Find where the given text appears and provide that cell's center as [x, y] coordinate. 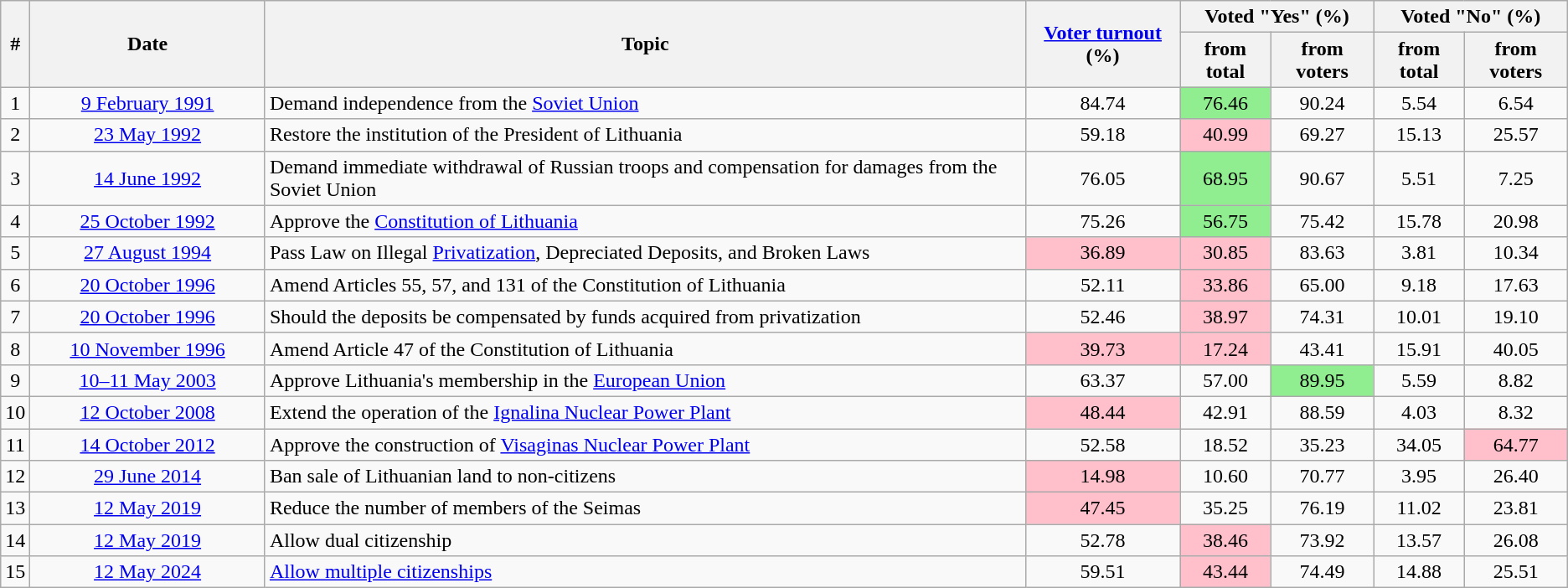
# [15, 44]
26.40 [1516, 477]
76.19 [1322, 508]
17.63 [1516, 285]
8.32 [1516, 412]
34.05 [1419, 445]
89.95 [1322, 380]
Extend the operation of the Ignalina Nuclear Power Plant [645, 412]
Amend Articles 55, 57, and 131 of the Constitution of Lithuania [645, 285]
39.73 [1102, 348]
14.98 [1102, 477]
Voted "Yes" (%) [1277, 17]
69.27 [1322, 135]
38.46 [1225, 540]
Date [147, 44]
40.05 [1516, 348]
3 [15, 178]
3.95 [1419, 477]
64.77 [1516, 445]
52.78 [1102, 540]
9.18 [1419, 285]
59.18 [1102, 135]
10.60 [1225, 477]
Amend Article 47 of the Constitution of Lithuania [645, 348]
9 February 1991 [147, 103]
68.95 [1225, 178]
52.58 [1102, 445]
40.99 [1225, 135]
Pass Law on Illegal Privatization, Depreciated Deposits, and Broken Laws [645, 253]
3.81 [1419, 253]
Ban sale of Lithuanian land to non-citizens [645, 477]
Approve the Constitution of Lithuania [645, 221]
12 May 2024 [147, 572]
Demand independence from the Soviet Union [645, 103]
Allow dual citizenship [645, 540]
9 [15, 380]
26.08 [1516, 540]
14 June 1992 [147, 178]
11.02 [1419, 508]
38.97 [1225, 317]
5 [15, 253]
14 October 2012 [147, 445]
12 October 2008 [147, 412]
42.91 [1225, 412]
7 [15, 317]
27 August 1994 [147, 253]
Approve Lithuania's membership in the European Union [645, 380]
76.46 [1225, 103]
18.52 [1225, 445]
33.86 [1225, 285]
35.23 [1322, 445]
10.01 [1419, 317]
84.74 [1102, 103]
74.31 [1322, 317]
83.63 [1322, 253]
19.10 [1516, 317]
8 [15, 348]
Voted "No" (%) [1471, 17]
90.24 [1322, 103]
20.98 [1516, 221]
29 June 2014 [147, 477]
73.92 [1322, 540]
63.37 [1102, 380]
47.45 [1102, 508]
Topic [645, 44]
15.91 [1419, 348]
Approve the construction of Visaginas Nuclear Power Plant [645, 445]
76.05 [1102, 178]
14.88 [1419, 572]
8.82 [1516, 380]
70.77 [1322, 477]
23 May 1992 [147, 135]
25.51 [1516, 572]
75.42 [1322, 221]
13.57 [1419, 540]
56.75 [1225, 221]
35.25 [1225, 508]
7.25 [1516, 178]
Should the deposits be compensated by funds acquired from privatization [645, 317]
10.34 [1516, 253]
4.03 [1419, 412]
52.46 [1102, 317]
1 [15, 103]
75.26 [1102, 221]
17.24 [1225, 348]
6.54 [1516, 103]
10–11 May 2003 [147, 380]
25.57 [1516, 135]
25 October 1992 [147, 221]
48.44 [1102, 412]
15.13 [1419, 135]
5.59 [1419, 380]
5.54 [1419, 103]
36.89 [1102, 253]
30.85 [1225, 253]
12 [15, 477]
90.67 [1322, 178]
65.00 [1322, 285]
52.11 [1102, 285]
Voter turnout (%) [1102, 44]
59.51 [1102, 572]
Restore the institution of the President of Lithuania [645, 135]
23.81 [1516, 508]
13 [15, 508]
6 [15, 285]
74.49 [1322, 572]
Allow multiple citizenships [645, 572]
5.51 [1419, 178]
43.41 [1322, 348]
43.44 [1225, 572]
10 November 1996 [147, 348]
15.78 [1419, 221]
Reduce the number of members of the Seimas [645, 508]
88.59 [1322, 412]
2 [15, 135]
Demand immediate withdrawal of Russian troops and compensation for damages from the Soviet Union [645, 178]
15 [15, 572]
11 [15, 445]
57.00 [1225, 380]
14 [15, 540]
4 [15, 221]
10 [15, 412]
